Return the [X, Y] coordinate for the center point of the cell that contains the specified text.  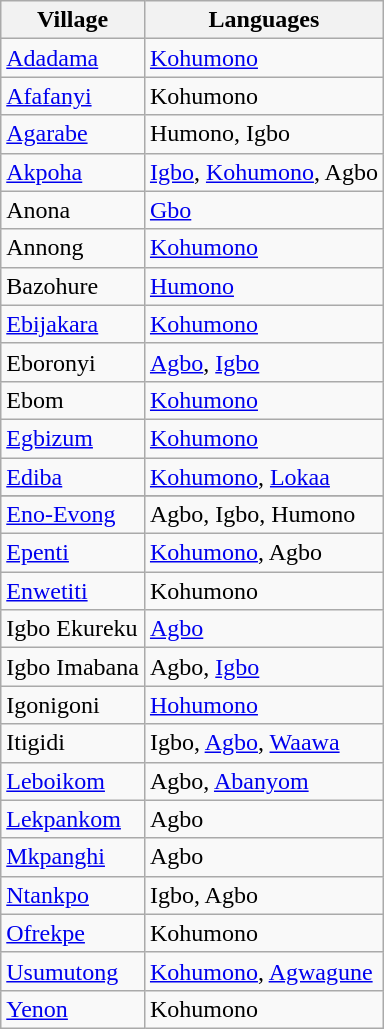
Igbo, Agbo, Waawa [264, 743]
Humono, Igbo [264, 134]
Igbo Ekureku [73, 629]
Village [73, 20]
Itigidi [73, 743]
Afafanyi [73, 96]
Leboikom [73, 781]
Igonigoni [73, 705]
Igbo Imabana [73, 667]
Gbo [264, 210]
Igbo, Kohumono, Agbo [264, 172]
Epenti [73, 553]
Lekpankom [73, 819]
Egbizum [73, 438]
Agarabe [73, 134]
Ebijakara [73, 324]
Mkpanghi [73, 857]
Anona [73, 210]
Igbo, Agbo [264, 895]
Hohumono [264, 705]
Adadama [73, 58]
Eno-Evong [73, 515]
Usumutong [73, 971]
Humono [264, 286]
Eboronyi [73, 362]
Enwetiti [73, 591]
Kohumono, Lokaa [264, 477]
Ebom [73, 400]
Annong [73, 248]
Languages [264, 20]
Ntankpo [73, 895]
Ofrekpe [73, 933]
Kohumono, Agbo [264, 553]
Kohumono, Agwagune [264, 971]
Akpoha [73, 172]
Yenon [73, 1009]
Bazohure [73, 286]
Agbo, Igbo, Humono [264, 515]
Ediba [73, 477]
Agbo, Abanyom [264, 781]
